Capture the cell that displays the provided text and extract its [x, y] central coordinate. 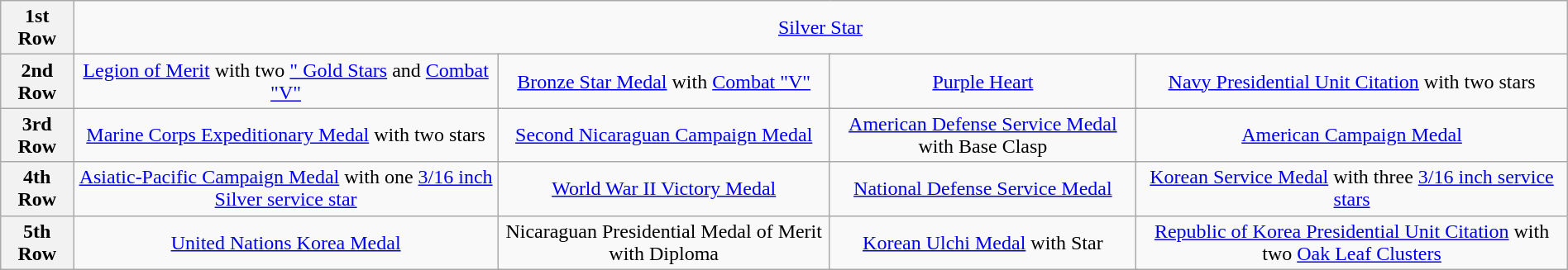
National Defense Service Medal [982, 188]
Legion of Merit with two " Gold Stars and Combat "V" [286, 81]
World War II Victory Medal [663, 188]
Navy Presidential Unit Citation with two stars [1351, 81]
Republic of Korea Presidential Unit Citation with two Oak Leaf Clusters [1351, 243]
Asiatic-Pacific Campaign Medal with one 3/16 inch Silver service star [286, 188]
Purple Heart [982, 81]
American Defense Service Medal with Base Clasp [982, 135]
Silver Star [820, 28]
Nicaraguan Presidential Medal of Merit with Diploma [663, 243]
3rd Row [37, 135]
Marine Corps Expeditionary Medal with two stars [286, 135]
Second Nicaraguan Campaign Medal [663, 135]
United Nations Korea Medal [286, 243]
4th Row [37, 188]
Bronze Star Medal with Combat "V" [663, 81]
5th Row [37, 243]
American Campaign Medal [1351, 135]
Korean Service Medal with three 3/16 inch service stars [1351, 188]
1st Row [37, 28]
2nd Row [37, 81]
Korean Ulchi Medal with Star [982, 243]
